Locate the cell with the specified text and output its [x, y] center coordinate. 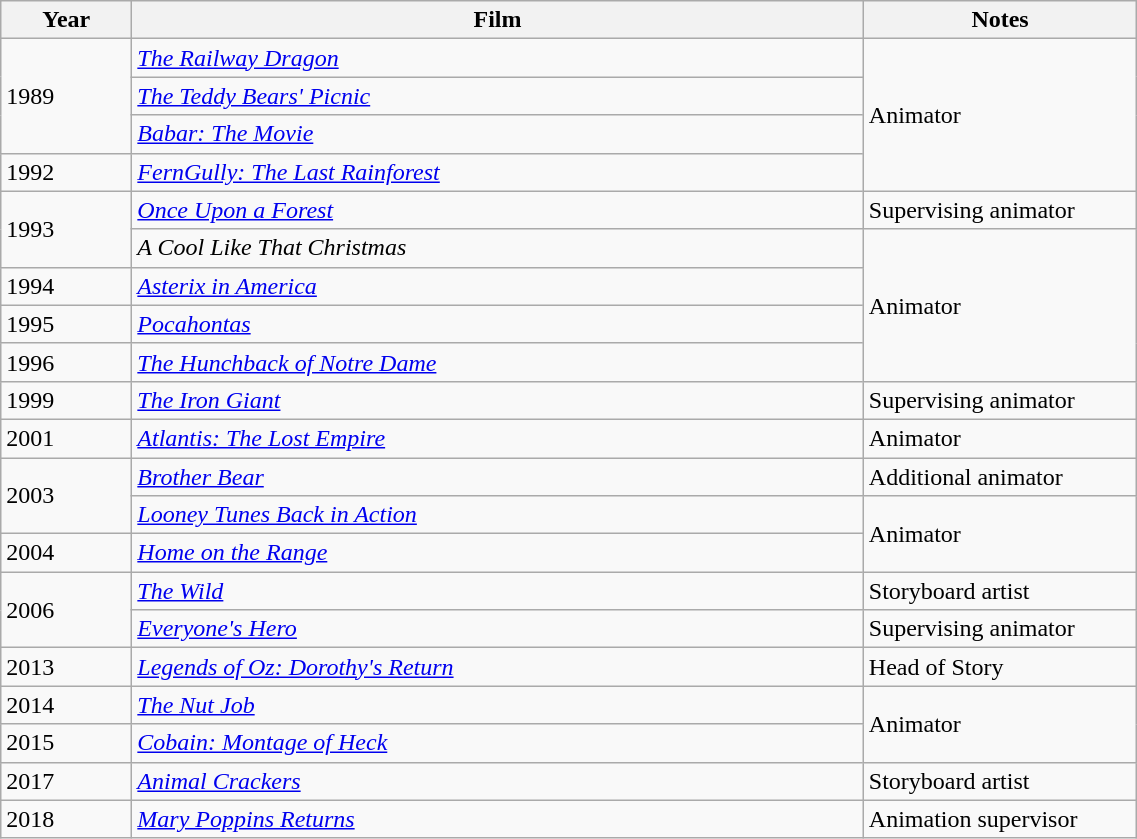
2006 [66, 610]
Mary Poppins Returns [498, 819]
1994 [66, 286]
Film [498, 20]
Brother Bear [498, 477]
The Iron Giant [498, 400]
Everyone's Hero [498, 629]
A Cool Like That Christmas [498, 248]
2015 [66, 743]
The Railway Dragon [498, 58]
Year [66, 20]
Asterix in America [498, 286]
2014 [66, 705]
2017 [66, 781]
Head of Story [1000, 667]
2018 [66, 819]
1989 [66, 96]
1996 [66, 362]
1993 [66, 229]
Once Upon a Forest [498, 210]
1992 [66, 172]
Animal Crackers [498, 781]
2013 [66, 667]
Babar: The Movie [498, 134]
Pocahontas [498, 324]
FernGully: The Last Rainforest [498, 172]
1995 [66, 324]
Cobain: Montage of Heck [498, 743]
Additional animator [1000, 477]
1999 [66, 400]
Animation supervisor [1000, 819]
2003 [66, 496]
Notes [1000, 20]
The Nut Job [498, 705]
Legends of Oz: Dorothy's Return [498, 667]
Home on the Range [498, 553]
Atlantis: The Lost Empire [498, 438]
2001 [66, 438]
Looney Tunes Back in Action [498, 515]
The Teddy Bears' Picnic [498, 96]
The Hunchback of Notre Dame [498, 362]
The Wild [498, 591]
2004 [66, 553]
